Search for the cell housing the specified text and yield its [X, Y] center coordinate. 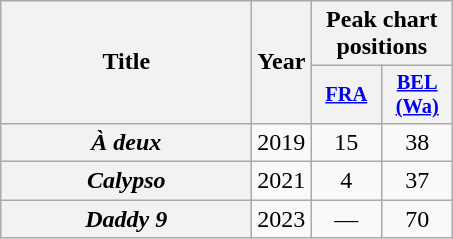
FRA [346, 95]
Daddy 9 [126, 219]
2023 [282, 219]
15 [346, 142]
Calypso [126, 181]
À deux [126, 142]
Year [282, 62]
BEL (Wa) [418, 95]
37 [418, 181]
— [346, 219]
4 [346, 181]
38 [418, 142]
2021 [282, 181]
Peak chart positions [382, 34]
Title [126, 62]
2019 [282, 142]
70 [418, 219]
